Provide the [X, Y] coordinate of the cell's center where the given text is located.  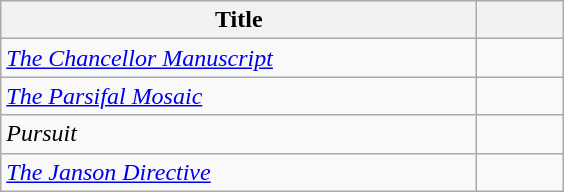
The Chancellor Manuscript [239, 58]
Title [239, 20]
Pursuit [239, 134]
The Janson Directive [239, 172]
The Parsifal Mosaic [239, 96]
